Capture the cell that displays the provided text and extract its [X, Y] central coordinate. 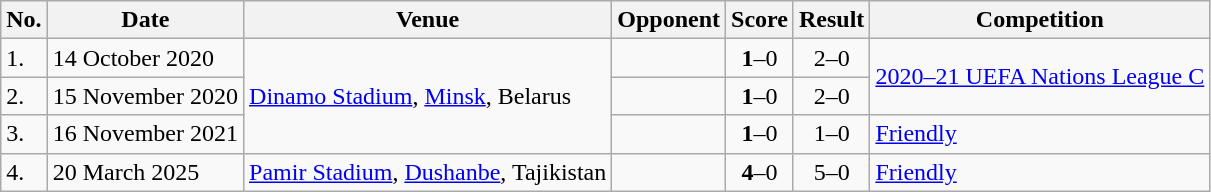
4–0 [760, 172]
2. [24, 96]
1. [24, 58]
14 October 2020 [145, 58]
Result [831, 20]
Competition [1040, 20]
Pamir Stadium, Dushanbe, Tajikistan [428, 172]
Score [760, 20]
Dinamo Stadium, Minsk, Belarus [428, 96]
20 March 2025 [145, 172]
No. [24, 20]
16 November 2021 [145, 134]
4. [24, 172]
Date [145, 20]
3. [24, 134]
15 November 2020 [145, 96]
Venue [428, 20]
5–0 [831, 172]
Opponent [669, 20]
2020–21 UEFA Nations League C [1040, 77]
